Pinpoint the cell where the given text exists, returning its (x, y) midpoint coordinate. 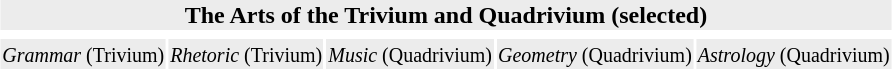
Rhetoric (Trivium) (246, 54)
Grammar (Trivium) (84, 54)
Music (Quadrivium) (410, 54)
Geometry (Quadrivium) (596, 54)
The Arts of the Trivium and Quadrivium (selected) (446, 15)
Astrology (Quadrivium) (794, 54)
